Pinpoint the cell where the given text exists, returning its [X, Y] midpoint coordinate. 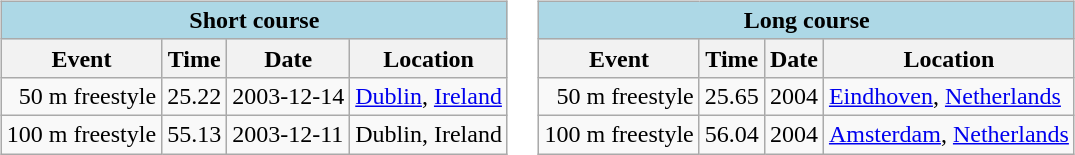
Amsterdam, Netherlands [948, 134]
Long course [807, 20]
55.13 [194, 134]
56.04 [732, 134]
25.22 [194, 96]
Eindhoven, Netherlands [948, 96]
2003-12-11 [288, 134]
25.65 [732, 96]
Short course [254, 20]
2003-12-14 [288, 96]
